Search for the cell housing the specified text and yield its (x, y) center coordinate. 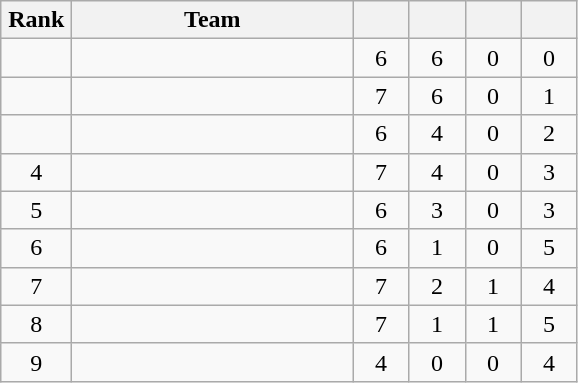
Team (212, 20)
9 (36, 362)
8 (36, 324)
Rank (36, 20)
